Return [x, y] of the center of cell containing provided text 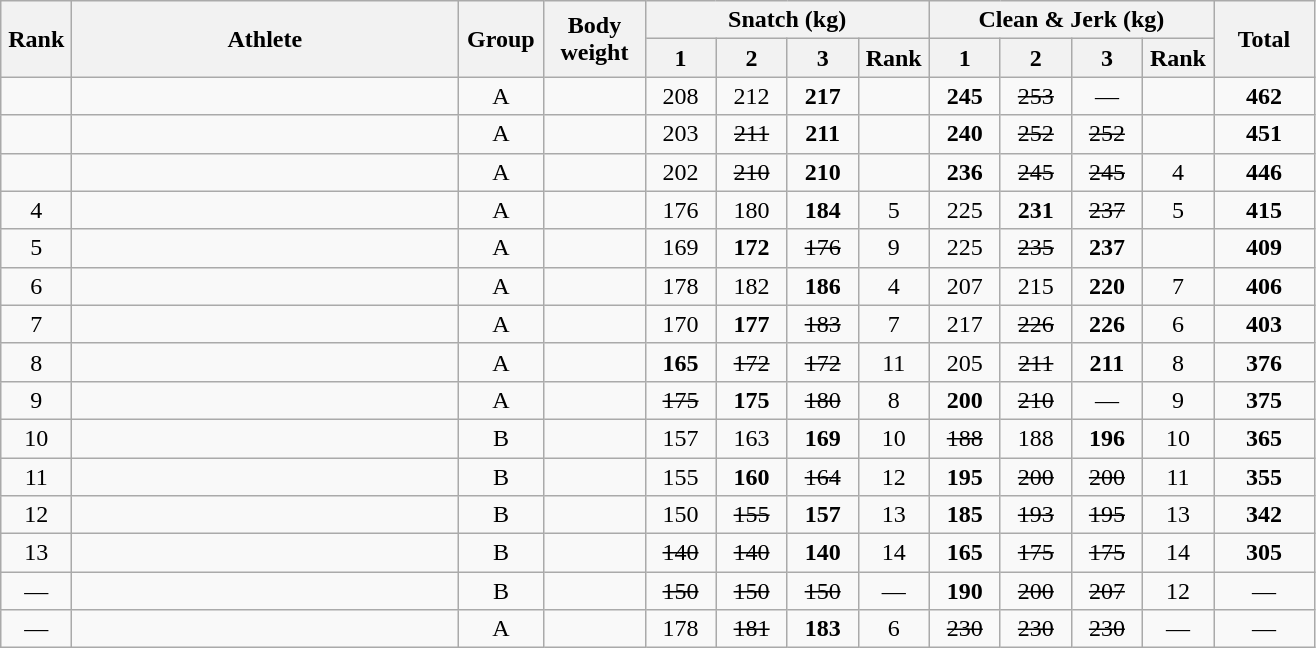
186 [822, 286]
Body weight [594, 39]
342 [1264, 515]
193 [1036, 515]
231 [1036, 210]
235 [1036, 248]
220 [1106, 286]
406 [1264, 286]
208 [680, 96]
376 [1264, 362]
177 [752, 324]
185 [964, 515]
190 [964, 591]
164 [822, 477]
355 [1264, 477]
375 [1264, 400]
181 [752, 629]
305 [1264, 553]
446 [1264, 172]
Snatch (kg) [787, 20]
203 [680, 134]
Group [501, 39]
253 [1036, 96]
212 [752, 96]
202 [680, 172]
415 [1264, 210]
Clean & Jerk (kg) [1071, 20]
196 [1106, 438]
163 [752, 438]
365 [1264, 438]
170 [680, 324]
184 [822, 210]
451 [1264, 134]
236 [964, 172]
182 [752, 286]
215 [1036, 286]
462 [1264, 96]
160 [752, 477]
240 [964, 134]
205 [964, 362]
Total [1264, 39]
Athlete [265, 39]
409 [1264, 248]
403 [1264, 324]
